Detect which cell encompasses the target text, then output its [X, Y] center coordinate. 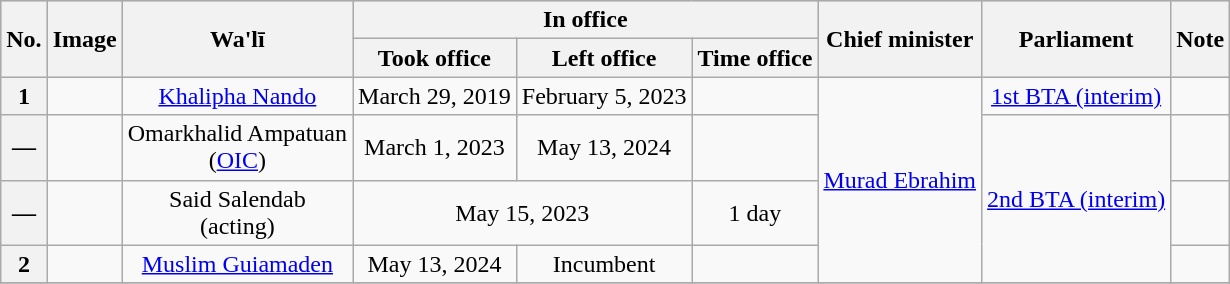
Parliament [1076, 39]
1 day [755, 212]
Said Salendab(acting) [237, 212]
Note [1200, 39]
March 1, 2023 [435, 148]
Khalipha Nando [237, 96]
2 [24, 264]
Left office [604, 58]
March 29, 2019 [435, 96]
No. [24, 39]
May 15, 2023 [522, 212]
Muslim Guiamaden [237, 264]
Wa'lī [237, 39]
1st BTA (interim) [1076, 96]
1 [24, 96]
Omarkhalid Ampatuan(OIC) [237, 148]
Murad Ebrahim [900, 180]
Incumbent [604, 264]
2nd BTA (interim) [1076, 199]
In office [586, 20]
Image [84, 39]
Took office [435, 58]
February 5, 2023 [604, 96]
Time office [755, 58]
Chief minister [900, 39]
